Return the [X, Y] coordinate for the center point of the cell that contains the specified text.  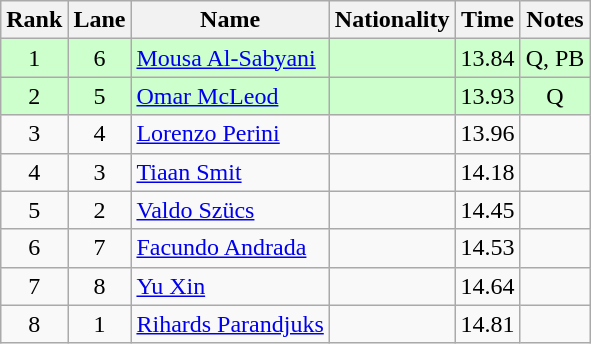
Yu Xin [230, 286]
Rihards Parandjuks [230, 324]
Nationality [392, 20]
Name [230, 20]
13.96 [488, 134]
14.64 [488, 286]
Valdo Szücs [230, 210]
Facundo Andrada [230, 248]
Tiaan Smit [230, 172]
Rank [34, 20]
Q, PB [555, 58]
Omar McLeod [230, 96]
14.53 [488, 248]
Mousa Al-Sabyani [230, 58]
14.81 [488, 324]
Time [488, 20]
Notes [555, 20]
14.18 [488, 172]
13.84 [488, 58]
13.93 [488, 96]
14.45 [488, 210]
Lorenzo Perini [230, 134]
Q [555, 96]
Lane [100, 20]
